For the text-containing cell, return its midpoint in [x, y] coordinate format. 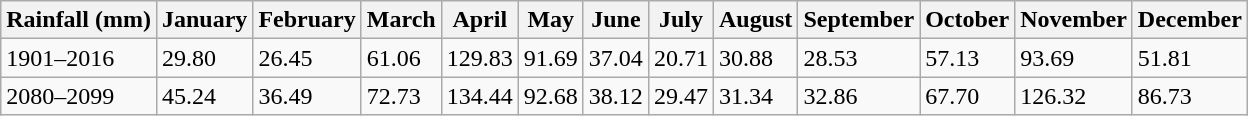
April [480, 20]
31.34 [755, 96]
134.44 [480, 96]
August [755, 20]
91.69 [550, 58]
36.49 [307, 96]
20.71 [680, 58]
38.12 [616, 96]
129.83 [480, 58]
61.06 [401, 58]
92.68 [550, 96]
October [968, 20]
September [859, 20]
January [204, 20]
32.86 [859, 96]
57.13 [968, 58]
November [1074, 20]
June [616, 20]
37.04 [616, 58]
67.70 [968, 96]
126.32 [1074, 96]
2080–2099 [79, 96]
1901–2016 [79, 58]
December [1190, 20]
29.80 [204, 58]
29.47 [680, 96]
86.73 [1190, 96]
Rainfall (mm) [79, 20]
28.53 [859, 58]
72.73 [401, 96]
45.24 [204, 96]
26.45 [307, 58]
February [307, 20]
July [680, 20]
May [550, 20]
51.81 [1190, 58]
93.69 [1074, 58]
March [401, 20]
30.88 [755, 58]
